Extract the [X, Y] coordinate from the center of the cell holding the provided text.  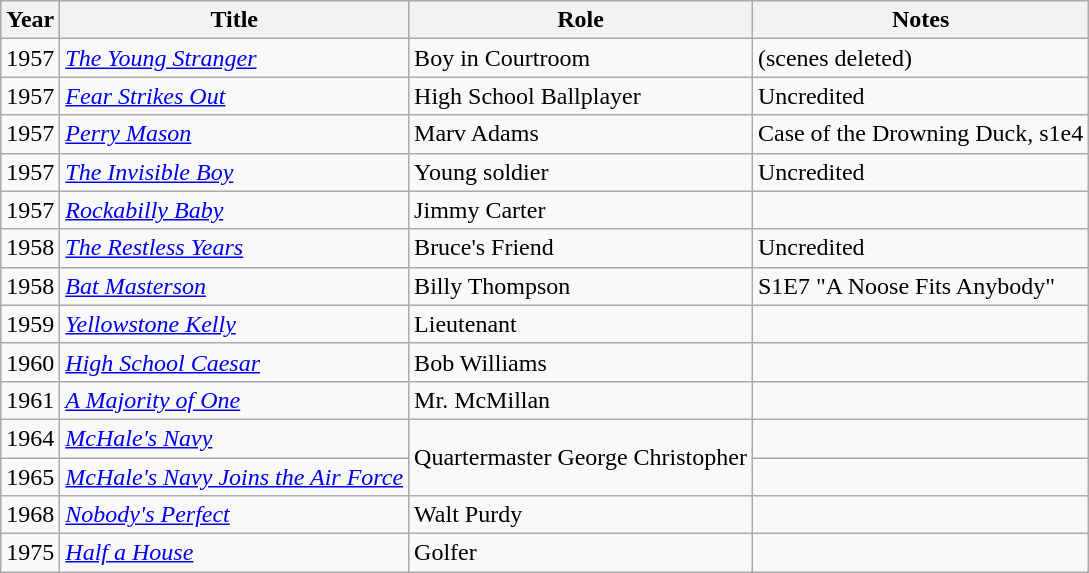
Jimmy Carter [581, 210]
1959 [30, 324]
1965 [30, 477]
Role [581, 20]
1961 [30, 400]
Title [234, 20]
Quartermaster George Christopher [581, 457]
Case of the Drowning Duck, s1e4 [920, 134]
Year [30, 20]
Young soldier [581, 172]
Mr. McMillan [581, 400]
S1E7 "A Noose Fits Anybody" [920, 286]
High School Ballplayer [581, 96]
1960 [30, 362]
Perry Mason [234, 134]
A Majority of One [234, 400]
Bob Williams [581, 362]
The Young Stranger [234, 58]
Bat Masterson [234, 286]
The Invisible Boy [234, 172]
Golfer [581, 553]
Lieutenant [581, 324]
Nobody's Perfect [234, 515]
Yellowstone Kelly [234, 324]
High School Caesar [234, 362]
Fear Strikes Out [234, 96]
Billy Thompson [581, 286]
Bruce's Friend [581, 248]
Marv Adams [581, 134]
Walt Purdy [581, 515]
The Restless Years [234, 248]
Boy in Courtroom [581, 58]
1964 [30, 438]
1975 [30, 553]
1968 [30, 515]
Notes [920, 20]
Rockabilly Baby [234, 210]
McHale's Navy [234, 438]
McHale's Navy Joins the Air Force [234, 477]
Half a House [234, 553]
(scenes deleted) [920, 58]
